Search for the cell housing the specified text and yield its (x, y) center coordinate. 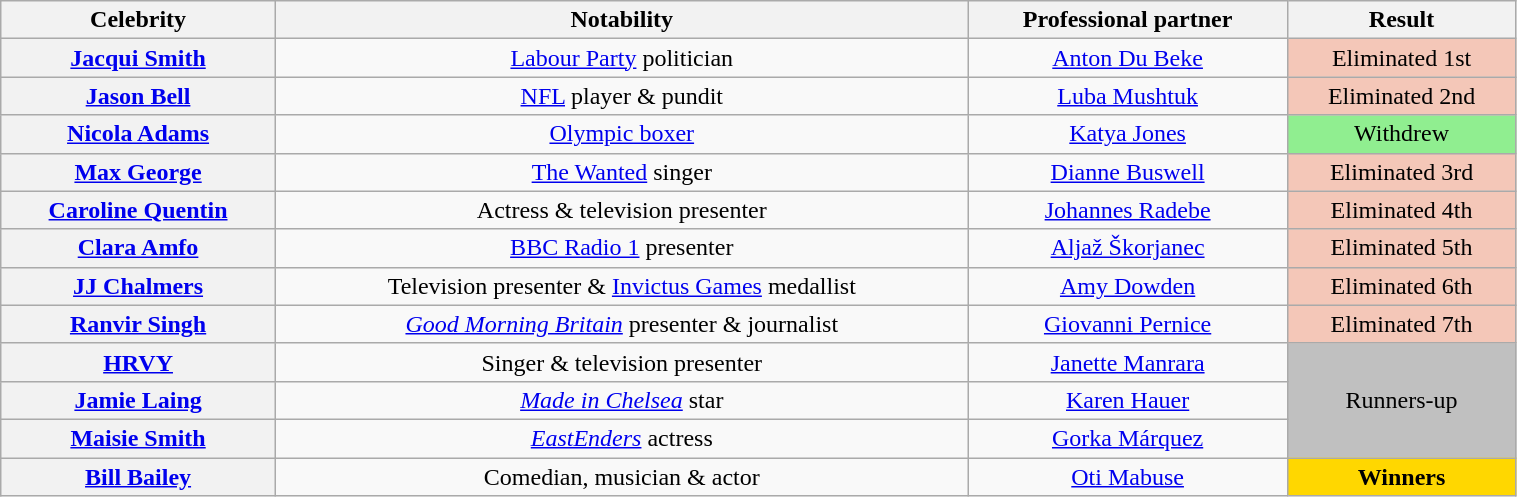
Ranvir Singh (138, 324)
Clara Amfo (138, 248)
Eliminated 2nd (1402, 96)
Television presenter & Invictus Games medallist (622, 286)
Eliminated 6th (1402, 286)
Nicola Adams (138, 134)
Katya Jones (1128, 134)
Max George (138, 172)
Maisie Smith (138, 438)
Olympic boxer (622, 134)
HRVY (138, 362)
Result (1402, 20)
Runners-up (1402, 400)
Jacqui Smith (138, 58)
Oti Mabuse (1128, 477)
The Wanted singer (622, 172)
Luba Mushtuk (1128, 96)
Made in Chelsea star (622, 400)
Eliminated 4th (1402, 210)
Singer & television presenter (622, 362)
Janette Manrara (1128, 362)
Dianne Buswell (1128, 172)
Actress & television presenter (622, 210)
NFL player & pundit (622, 96)
Bill Bailey (138, 477)
Aljaž Škorjanec (1128, 248)
Notability (622, 20)
BBC Radio 1 presenter (622, 248)
Eliminated 7th (1402, 324)
Eliminated 3rd (1402, 172)
Good Morning Britain presenter & journalist (622, 324)
Eliminated 5th (1402, 248)
Professional partner (1128, 20)
Amy Dowden (1128, 286)
Winners (1402, 477)
EastEnders actress (622, 438)
Caroline Quentin (138, 210)
Jamie Laing (138, 400)
Johannes Radebe (1128, 210)
Gorka Márquez (1128, 438)
JJ Chalmers (138, 286)
Labour Party politician (622, 58)
Comedian, musician & actor (622, 477)
Anton Du Beke (1128, 58)
Giovanni Pernice (1128, 324)
Withdrew (1402, 134)
Jason Bell (138, 96)
Eliminated 1st (1402, 58)
Karen Hauer (1128, 400)
Celebrity (138, 20)
